Extract the (x, y) coordinate from the center of the cell holding the provided text.  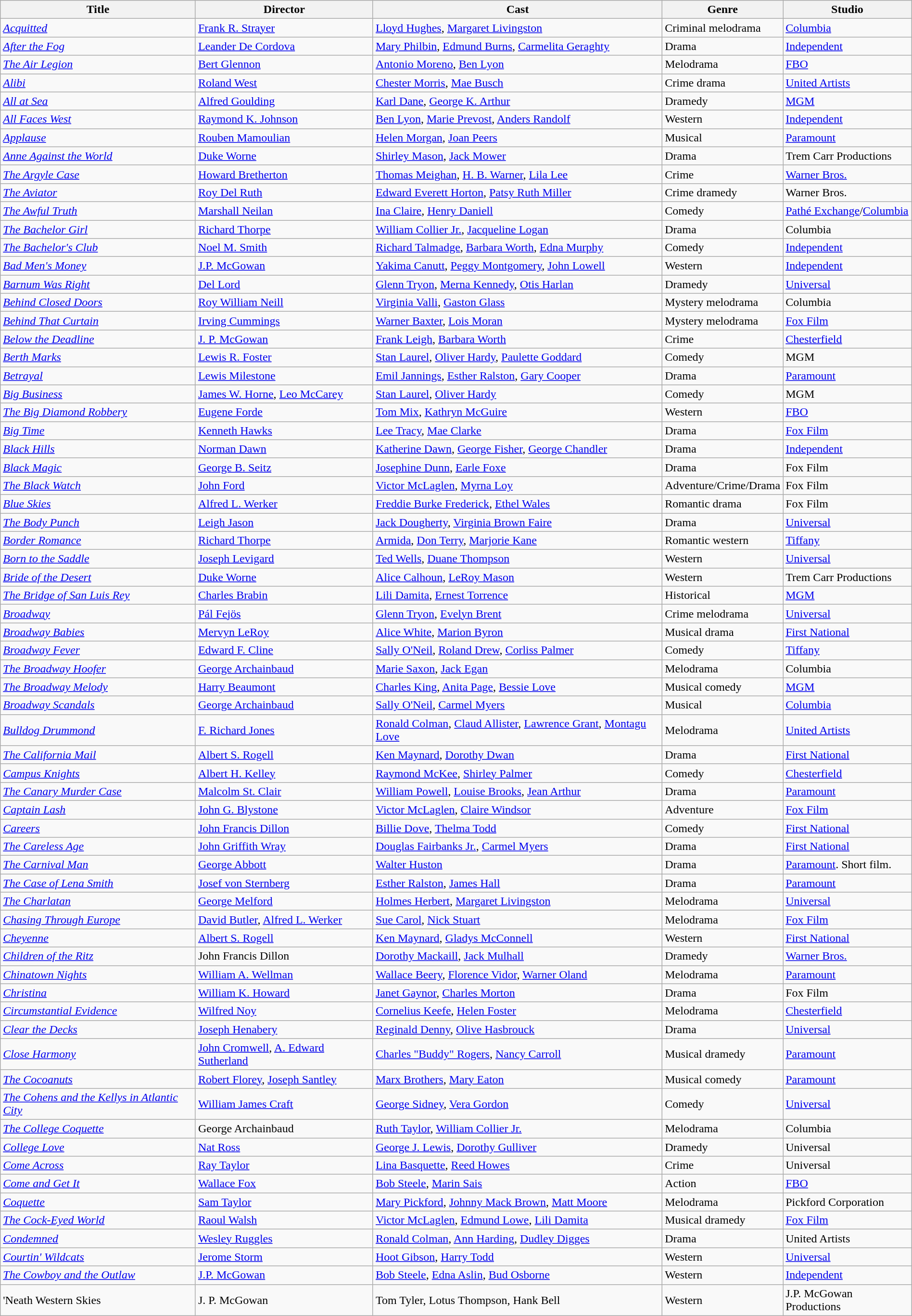
Criminal melodrama (722, 28)
Malcolm St. Clair (284, 791)
Bulldog Drummond (98, 730)
Courtin' Wildcats (98, 1257)
Glenn Tryon, Merna Kennedy, Otis Harlan (518, 284)
John Ford (284, 485)
Irving Cummings (284, 321)
The Black Watch (98, 485)
The Bridge of San Luis Rey (98, 595)
Ken Maynard, Gladys McConnell (518, 938)
Leander De Cordova (284, 46)
Eugene Forde (284, 412)
Pál Fejös (284, 614)
Border Romance (98, 541)
Antonio Moreno, Ben Lyon (518, 64)
Edward F. Cline (284, 650)
Victor McLaglen, Edmund Lowe, Lili Damita (518, 1220)
Wilfred Noy (284, 1011)
Crime drama (722, 83)
Jerome Storm (284, 1257)
Dorothy Mackaill, Jack Mulhall (518, 956)
Ken Maynard, Dorothy Dwan (518, 755)
Marx Brothers, Mary Eaton (518, 1079)
Wallace Fox (284, 1184)
Janet Gaynor, Charles Morton (518, 993)
Warner Baxter, Lois Moran (518, 321)
The Argyle Case (98, 174)
Wesley Ruggles (284, 1239)
The Canary Murder Case (98, 791)
Adventure/Crime/Drama (722, 485)
Raymond McKee, Shirley Palmer (518, 773)
Campus Knights (98, 773)
Virginia Valli, Gaston Glass (518, 303)
The Big Diamond Robbery (98, 412)
Frank Leigh, Barbara Worth (518, 339)
Stan Laurel, Oliver Hardy, Paulette Goddard (518, 357)
Paramount. Short film. (848, 865)
The Broadway Hoofer (98, 669)
Hoot Gibson, Harry Todd (518, 1257)
Sally O'Neil, Roland Drew, Corliss Palmer (518, 650)
Blue Skies (98, 504)
Harry Beaumont (284, 687)
Noel M. Smith (284, 248)
Leigh Jason (284, 522)
Come Across (98, 1165)
All Faces West (98, 119)
Tom Tyler, Lotus Thompson, Hank Bell (518, 1300)
John Griffith Wray (284, 847)
Coquette (98, 1202)
Bride of the Desert (98, 577)
Pickford Corporation (848, 1202)
Lina Basquette, Reed Howes (518, 1165)
Albert H. Kelley (284, 773)
Helen Morgan, Joan Peers (518, 138)
After the Fog (98, 46)
Walter Huston (518, 865)
Norman Dawn (284, 449)
Bert Glennon (284, 64)
Bob Steele, Edna Aslin, Bud Osborne (518, 1275)
Del Lord (284, 284)
Children of the Ritz (98, 956)
Joseph Levigard (284, 559)
Condemned (98, 1239)
The Aviator (98, 192)
Big Business (98, 394)
Thomas Meighan, H. B. Warner, Lila Lee (518, 174)
Howard Bretherton (284, 174)
Christina (98, 993)
Studio (848, 10)
Romantic western (722, 541)
Lewis Milestone (284, 376)
Holmes Herbert, Margaret Livingston (518, 901)
David Butler, Alfred L. Werker (284, 920)
Karl Dane, George K. Arthur (518, 101)
Ray Taylor (284, 1165)
Esther Ralston, James Hall (518, 883)
James W. Horne, Leo McCarey (284, 394)
Frank R. Strayer (284, 28)
Bob Steele, Marin Sais (518, 1184)
Raoul Walsh (284, 1220)
The Body Punch (98, 522)
Marie Saxon, Jack Egan (518, 669)
Wallace Beery, Florence Vidor, Warner Oland (518, 974)
Below the Deadline (98, 339)
Mary Philbin, Edmund Burns, Carmelita Geraghty (518, 46)
Lewis R. Foster (284, 357)
Broadway (98, 614)
Edward Everett Horton, Patsy Ruth Miller (518, 192)
Cornelius Keefe, Helen Foster (518, 1011)
Applause (98, 138)
Alfred Goulding (284, 101)
Armida, Don Terry, Marjorie Kane (518, 541)
Sue Carol, Nick Stuart (518, 920)
Genre (722, 10)
Captain Lash (98, 810)
Ruth Taylor, William Collier Jr. (518, 1128)
The Bachelor's Club (98, 248)
Historical (722, 595)
Broadway Babies (98, 632)
Rouben Mamoulian (284, 138)
Bad Men's Money (98, 266)
Born to the Saddle (98, 559)
Tom Mix, Kathryn McGuire (518, 412)
Sam Taylor (284, 1202)
Adventure (722, 810)
Broadway Fever (98, 650)
Crime melodrama (722, 614)
Clear the Decks (98, 1029)
Cheyenne (98, 938)
Betrayal (98, 376)
Robert Florey, Joseph Santley (284, 1079)
John G. Blystone (284, 810)
Cast (518, 10)
Alice White, Marion Byron (518, 632)
Shirley Mason, Jack Mower (518, 156)
J.P. McGowan Productions (848, 1300)
Katherine Dawn, George Fisher, George Chandler (518, 449)
Behind That Curtain (98, 321)
The Broadway Melody (98, 687)
Raymond K. Johnson (284, 119)
The College Coquette (98, 1128)
Charles "Buddy" Rogers, Nancy Carroll (518, 1054)
George Melford (284, 901)
William A. Wellman (284, 974)
Kenneth Hawks (284, 430)
The Charlatan (98, 901)
Richard Talmadge, Barbara Worth, Edna Murphy (518, 248)
The Air Legion (98, 64)
Stan Laurel, Oliver Hardy (518, 394)
Marshall Neilan (284, 211)
William James Craft (284, 1103)
F. Richard Jones (284, 730)
Victor McLaglen, Myrna Loy (518, 485)
The Cocoanuts (98, 1079)
Big Time (98, 430)
Come and Get It (98, 1184)
Acquitted (98, 28)
Ronald Colman, Claud Allister, Lawrence Grant, Montagu Love (518, 730)
William Powell, Louise Brooks, Jean Arthur (518, 791)
The Awful Truth (98, 211)
Director (284, 10)
Close Harmony (98, 1054)
Crime dramedy (722, 192)
Barnum Was Right (98, 284)
George Sidney, Vera Gordon (518, 1103)
College Love (98, 1147)
Roy William Neill (284, 303)
Circumstantial Evidence (98, 1011)
All at Sea (98, 101)
Lee Tracy, Mae Clarke (518, 430)
Musical drama (722, 632)
Douglas Fairbanks Jr., Carmel Myers (518, 847)
Chester Morris, Mae Busch (518, 83)
The Cock-Eyed World (98, 1220)
Sally O'Neil, Carmel Myers (518, 705)
George Abbott (284, 865)
Broadway Scandals (98, 705)
Yakima Canutt, Peggy Montgomery, John Lowell (518, 266)
Chasing Through Europe (98, 920)
Mervyn LeRoy (284, 632)
Charles King, Anita Page, Bessie Love (518, 687)
Title (98, 10)
Ted Wells, Duane Thompson (518, 559)
George J. Lewis, Dorothy Gulliver (518, 1147)
Glenn Tryon, Evelyn Brent (518, 614)
Jack Dougherty, Virginia Brown Faire (518, 522)
John Cromwell, A. Edward Sutherland (284, 1054)
Victor McLaglen, Claire Windsor (518, 810)
Ben Lyon, Marie Prevost, Anders Randolf (518, 119)
Charles Brabin (284, 595)
Careers (98, 828)
Billie Dove, Thelma Todd (518, 828)
Josef von Sternberg (284, 883)
Action (722, 1184)
'Neath Western Skies (98, 1300)
Mary Pickford, Johnny Mack Brown, Matt Moore (518, 1202)
George B. Seitz (284, 467)
The California Mail (98, 755)
Josephine Dunn, Earle Foxe (518, 467)
Lili Damita, Ernest Torrence (518, 595)
Freddie Burke Frederick, Ethel Wales (518, 504)
Lloyd Hughes, Margaret Livingston (518, 28)
William K. Howard (284, 993)
Chinatown Nights (98, 974)
Pathé Exchange/Columbia (848, 211)
Black Hills (98, 449)
Anne Against the World (98, 156)
Ronald Colman, Ann Harding, Dudley Digges (518, 1239)
Joseph Henabery (284, 1029)
Alibi (98, 83)
The Case of Lena Smith (98, 883)
Alfred L. Werker (284, 504)
The Cohens and the Kellys in Atlantic City (98, 1103)
William Collier Jr., Jacqueline Logan (518, 229)
The Carnival Man (98, 865)
The Careless Age (98, 847)
Nat Ross (284, 1147)
Roland West (284, 83)
Black Magic (98, 467)
The Bachelor Girl (98, 229)
Behind Closed Doors (98, 303)
Berth Marks (98, 357)
The Cowboy and the Outlaw (98, 1275)
Roy Del Ruth (284, 192)
Alice Calhoun, LeRoy Mason (518, 577)
Reginald Denny, Olive Hasbrouck (518, 1029)
Ina Claire, Henry Daniell (518, 211)
Romantic drama (722, 504)
Emil Jannings, Esther Ralston, Gary Cooper (518, 376)
